Return (X, Y) of the center of cell containing provided text 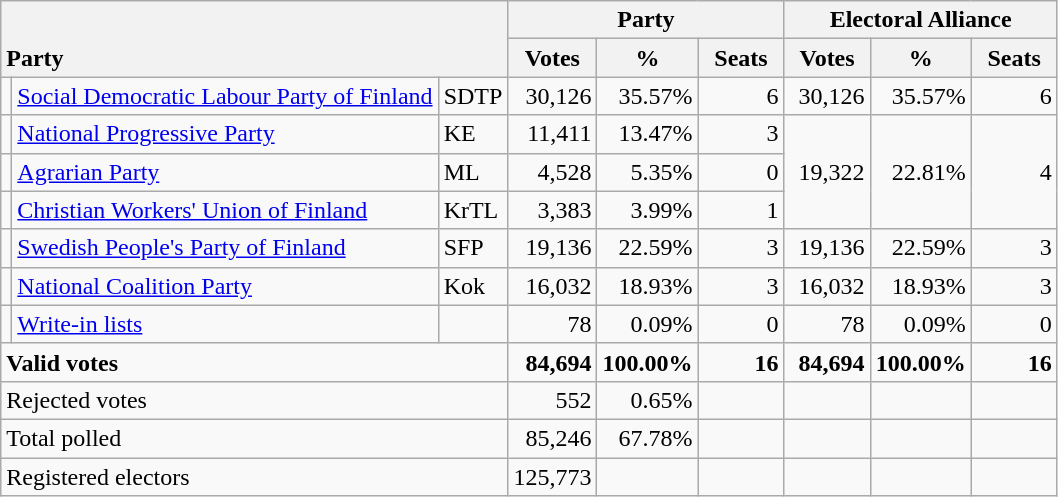
SFP (473, 248)
Swedish People's Party of Finland (225, 248)
3.99% (648, 210)
Write-in lists (225, 324)
0.65% (648, 400)
11,411 (552, 134)
552 (552, 400)
Christian Workers' Union of Finland (225, 210)
Social Democratic Labour Party of Finland (225, 96)
National Coalition Party (225, 286)
5.35% (648, 172)
KE (473, 134)
National Progressive Party (225, 134)
Registered electors (254, 477)
SDTP (473, 96)
67.78% (648, 438)
13.47% (648, 134)
KrTL (473, 210)
Electoral Alliance (920, 20)
Kok (473, 286)
Total polled (254, 438)
Rejected votes (254, 400)
1 (741, 210)
3,383 (552, 210)
4 (1014, 172)
19,322 (827, 172)
4,528 (552, 172)
Agrarian Party (225, 172)
125,773 (552, 477)
Valid votes (254, 362)
85,246 (552, 438)
22.81% (920, 172)
ML (473, 172)
